Extract the (X, Y) coordinate from the center of the cell holding the provided text.  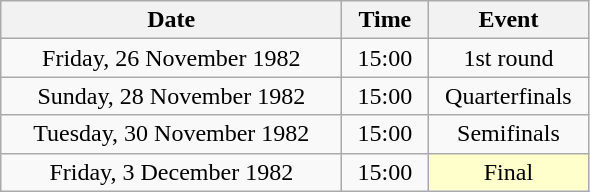
1st round (508, 58)
Friday, 3 December 1982 (172, 172)
Date (172, 20)
Friday, 26 November 1982 (172, 58)
Tuesday, 30 November 1982 (172, 134)
Sunday, 28 November 1982 (172, 96)
Semifinals (508, 134)
Final (508, 172)
Event (508, 20)
Quarterfinals (508, 96)
Time (385, 20)
